Return the [X, Y] coordinate for the center point of the cell that contains the specified text.  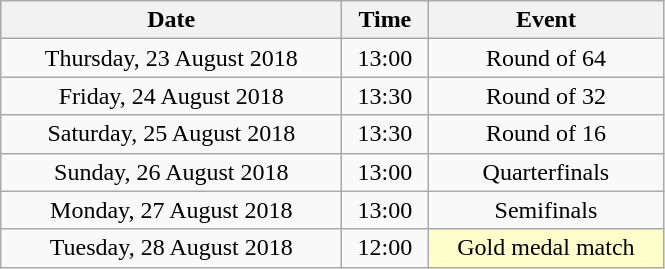
Thursday, 23 August 2018 [172, 58]
Saturday, 25 August 2018 [172, 134]
12:00 [385, 248]
Time [385, 20]
Round of 16 [546, 134]
Sunday, 26 August 2018 [172, 172]
Date [172, 20]
Round of 32 [546, 96]
Tuesday, 28 August 2018 [172, 248]
Friday, 24 August 2018 [172, 96]
Round of 64 [546, 58]
Quarterfinals [546, 172]
Monday, 27 August 2018 [172, 210]
Event [546, 20]
Semifinals [546, 210]
Gold medal match [546, 248]
